Identify which cell holds the provided text, then report its [X, Y] central coordinate. 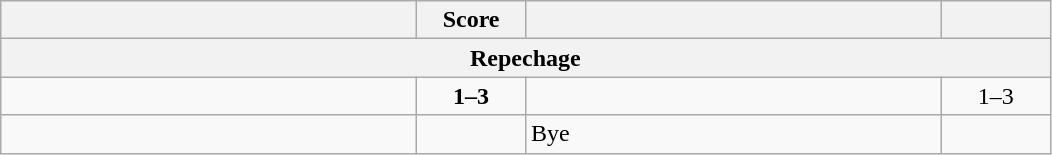
Repechage [526, 58]
Score [472, 20]
Bye [733, 134]
